Detect which cell encompasses the target text, then output its [x, y] center coordinate. 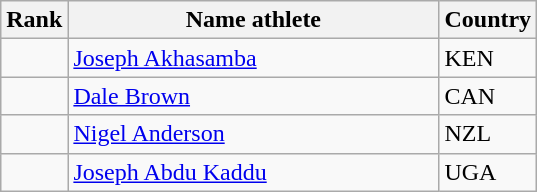
NZL [488, 134]
Joseph Abdu Kaddu [254, 172]
KEN [488, 58]
Rank [34, 20]
Joseph Akhasamba [254, 58]
Name athlete [254, 20]
Dale Brown [254, 96]
UGA [488, 172]
Country [488, 20]
Nigel Anderson [254, 134]
CAN [488, 96]
